From the cell containing the given text, extract its center point as [x, y] coordinate. 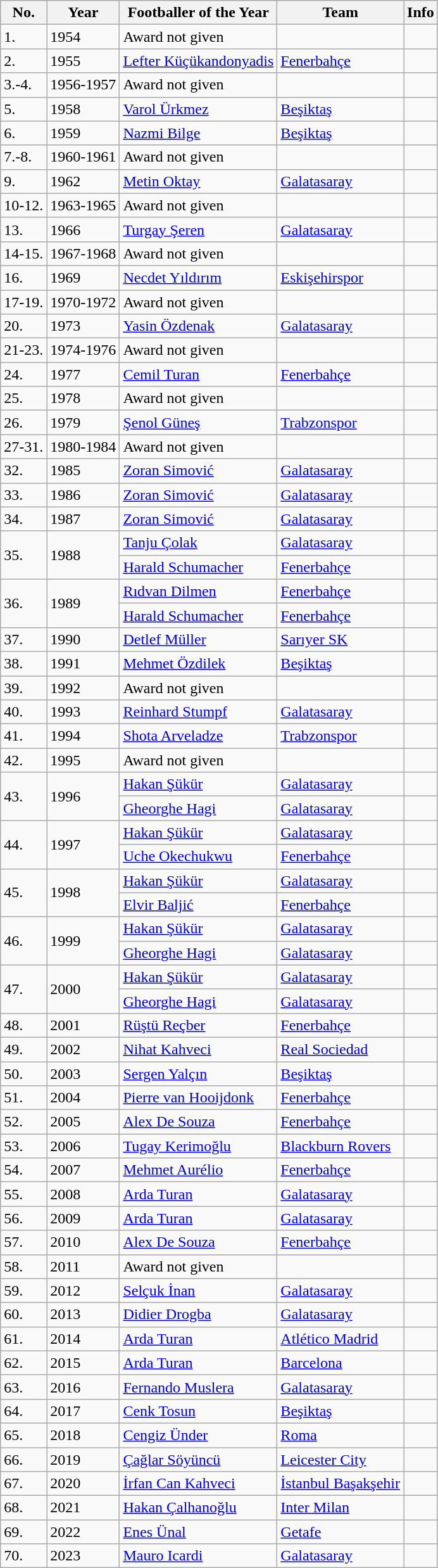
1980-1984 [84, 447]
Leicester City [341, 1459]
6. [24, 133]
55. [24, 1194]
Pierre van Hooijdonk [199, 1098]
Cemil Turan [199, 374]
14-15. [24, 253]
63. [24, 1387]
1973 [84, 326]
2021 [84, 1508]
Nihat Kahveci [199, 1049]
Fernando Muslera [199, 1387]
1977 [84, 374]
38. [24, 663]
48. [24, 1025]
49. [24, 1049]
Reinhard Stumpf [199, 712]
2008 [84, 1194]
2015 [84, 1363]
35. [24, 555]
1978 [84, 398]
Şenol Güneş [199, 423]
2020 [84, 1484]
1. [24, 37]
34. [24, 519]
Lefter Küçükandonyadis [199, 61]
Barcelona [341, 1363]
Selçuk İnan [199, 1291]
70. [24, 1556]
Year [84, 13]
5. [24, 109]
37. [24, 639]
Enes Ünal [199, 1532]
57. [24, 1242]
64. [24, 1411]
50. [24, 1074]
1979 [84, 423]
Nazmi Bilge [199, 133]
Hakan Çalhanoğlu [199, 1508]
2003 [84, 1074]
10-12. [24, 205]
21-23. [24, 350]
1970-1972 [84, 302]
25. [24, 398]
1967-1968 [84, 253]
41. [24, 736]
9. [24, 181]
36. [24, 603]
52. [24, 1122]
1998 [84, 893]
Detlef Müller [199, 639]
60. [24, 1315]
2010 [84, 1242]
Varol Ürkmez [199, 109]
Shota Arveladze [199, 736]
1986 [84, 495]
2005 [84, 1122]
54. [24, 1170]
47. [24, 989]
İstanbul Başakşehir [341, 1484]
1959 [84, 133]
2. [24, 61]
Mehmet Aurélio [199, 1170]
1991 [84, 663]
33. [24, 495]
Getafe [341, 1532]
2007 [84, 1170]
Team [341, 13]
Çağlar Söyüncü [199, 1459]
1994 [84, 736]
68. [24, 1508]
Atlético Madrid [341, 1339]
7.-8. [24, 157]
2019 [84, 1459]
2002 [84, 1049]
39. [24, 687]
1966 [84, 229]
56. [24, 1218]
Elvir Baljić [199, 905]
27-31. [24, 447]
Blackburn Rovers [341, 1146]
2016 [84, 1387]
1963-1965 [84, 205]
66. [24, 1459]
2013 [84, 1315]
1958 [84, 109]
Turgay Şeren [199, 229]
1956-1957 [84, 85]
43. [24, 796]
62. [24, 1363]
26. [24, 423]
1992 [84, 687]
Mehmet Özdilek [199, 663]
1985 [84, 471]
2017 [84, 1411]
51. [24, 1098]
1996 [84, 796]
Yasin Özdenak [199, 326]
Footballer of the Year [199, 13]
1988 [84, 555]
2011 [84, 1266]
67. [24, 1484]
1954 [84, 37]
24. [24, 374]
Inter Milan [341, 1508]
Eskişehirspor [341, 277]
Didier Drogba [199, 1315]
Info [421, 13]
2001 [84, 1025]
1989 [84, 603]
Cenk Tosun [199, 1411]
Cengiz Ünder [199, 1435]
1990 [84, 639]
Mauro Icardi [199, 1556]
2022 [84, 1532]
Real Sociedad [341, 1049]
Tanju Çolak [199, 543]
2014 [84, 1339]
53. [24, 1146]
2000 [84, 989]
42. [24, 760]
İrfan Can Kahveci [199, 1484]
1960-1961 [84, 157]
Rüştü Reçber [199, 1025]
2006 [84, 1146]
Necdet Yıldırım [199, 277]
2012 [84, 1291]
61. [24, 1339]
Sarıyer SK [341, 639]
40. [24, 712]
1999 [84, 941]
3.-4. [24, 85]
16. [24, 277]
1969 [84, 277]
45. [24, 893]
Roma [341, 1435]
1962 [84, 181]
65. [24, 1435]
1995 [84, 760]
1997 [84, 845]
2009 [84, 1218]
58. [24, 1266]
2004 [84, 1098]
Rıdvan Dilmen [199, 591]
1993 [84, 712]
Tugay Kerimoğlu [199, 1146]
No. [24, 13]
46. [24, 941]
1955 [84, 61]
1987 [84, 519]
44. [24, 845]
17-19. [24, 302]
13. [24, 229]
2018 [84, 1435]
32. [24, 471]
Uche Okechukwu [199, 857]
Metin Oktay [199, 181]
1974-1976 [84, 350]
Sergen Yalçın [199, 1074]
20. [24, 326]
59. [24, 1291]
69. [24, 1532]
2023 [84, 1556]
